Output the (X, Y) coordinate of the center of the cell containing the given text.  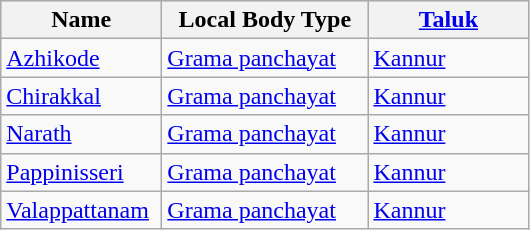
Name (82, 20)
Azhikode (82, 58)
Local Body Type (265, 20)
Valappattanam (82, 210)
Taluk (448, 20)
Chirakkal (82, 96)
Narath (82, 134)
Pappinisseri (82, 172)
